Find where the given text appears and provide that cell's center as [x, y] coordinate. 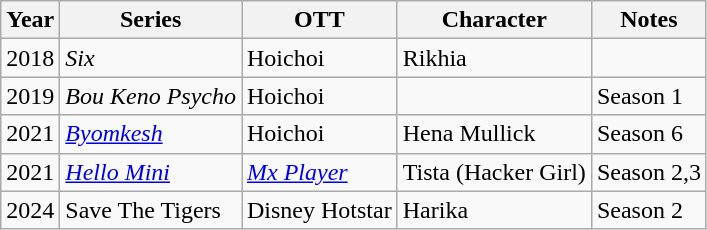
Save The Tigers [151, 210]
Year [30, 20]
Series [151, 20]
Bou Keno Psycho [151, 96]
Harika [494, 210]
Season 1 [648, 96]
Notes [648, 20]
Character [494, 20]
Byomkesh [151, 134]
Season 6 [648, 134]
OTT [320, 20]
2019 [30, 96]
Hena Mullick [494, 134]
2024 [30, 210]
Hello Mini [151, 172]
Rikhia [494, 58]
Mx Player [320, 172]
Six [151, 58]
Season 2,3 [648, 172]
2018 [30, 58]
Season 2 [648, 210]
Disney Hotstar [320, 210]
Tista (Hacker Girl) [494, 172]
